Extract the (X, Y) coordinate from the center of the cell holding the provided text.  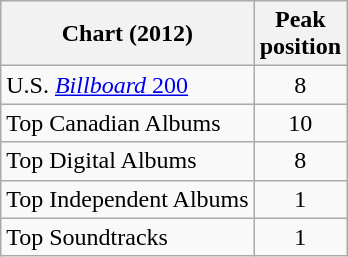
Top Digital Albums (128, 161)
10 (300, 123)
Peakposition (300, 34)
U.S. Billboard 200 (128, 85)
Top Independent Albums (128, 199)
Chart (2012) (128, 34)
Top Canadian Albums (128, 123)
Top Soundtracks (128, 237)
